Extract the (X, Y) coordinate from the center of the cell holding the provided text.  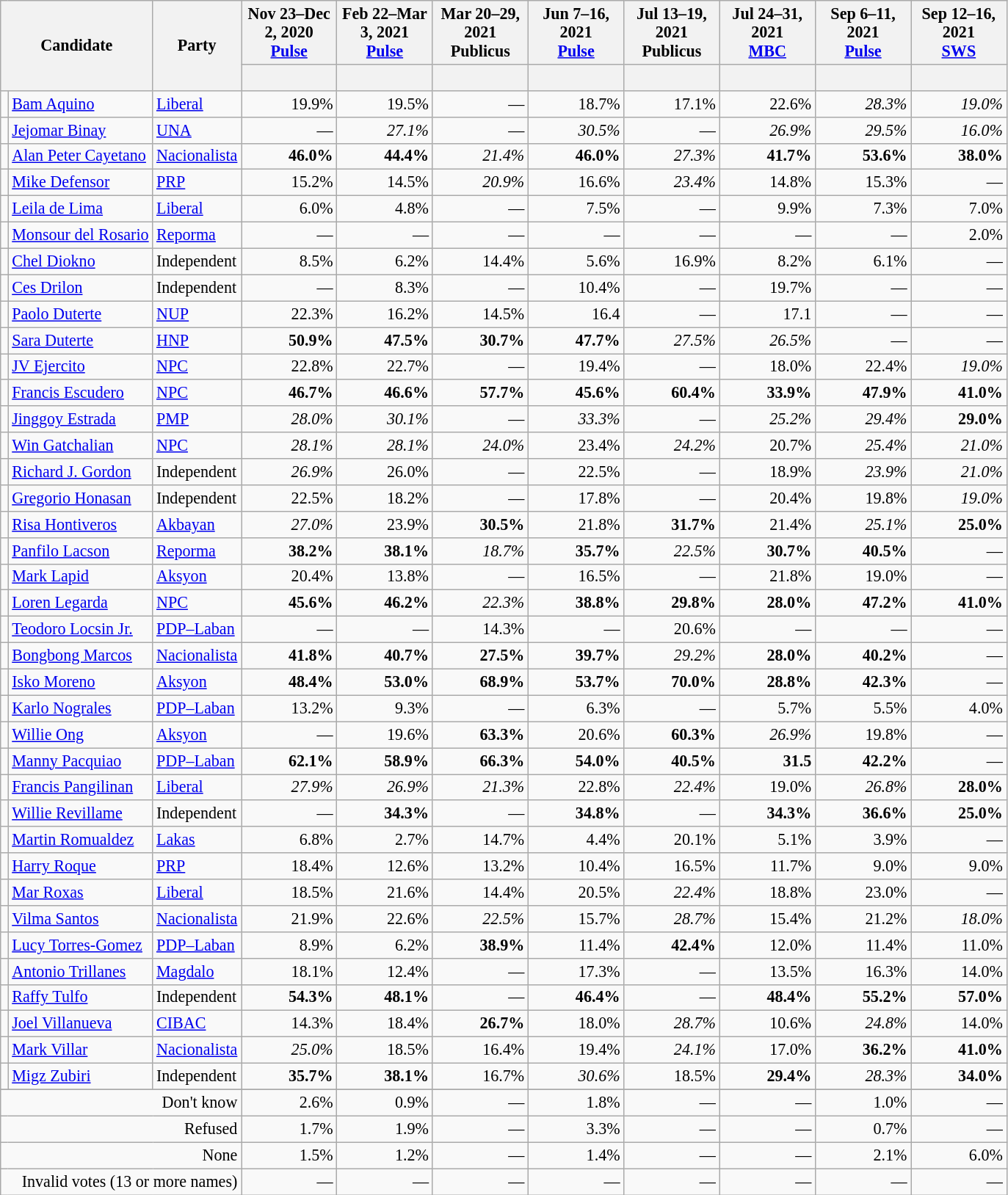
Martin Romualdez (81, 840)
1.2% (385, 1155)
26.8% (863, 787)
1.9% (385, 1129)
34.8% (576, 813)
17.8% (576, 498)
30.6% (576, 1076)
1.5% (289, 1155)
53.6% (863, 156)
14.8% (767, 183)
60.4% (672, 393)
Mar 20–29, 2021Publicus (480, 32)
31.7% (672, 524)
55.2% (863, 998)
40.2% (863, 655)
5.7% (767, 708)
3.3% (576, 1129)
66.3% (480, 760)
Harry Roque (81, 866)
18.9% (767, 471)
21.6% (385, 892)
68.9% (480, 682)
Candidate (76, 46)
Chel Diokno (81, 261)
JV Ejercito (81, 366)
8.5% (289, 261)
Willie Ong (81, 735)
33.9% (767, 393)
16.7% (480, 1076)
9.3% (385, 708)
16.2% (385, 314)
13.8% (385, 577)
Magdalo (197, 971)
21.9% (289, 918)
13.5% (767, 971)
54.0% (576, 760)
27.0% (289, 524)
8.2% (767, 261)
58.9% (385, 760)
29.0% (959, 419)
26.0% (385, 471)
Jun 7–16, 2021Pulse (576, 32)
Bongbong Marcos (81, 655)
Mike Defensor (81, 183)
53.7% (576, 682)
63.3% (480, 735)
14.7% (480, 840)
Paolo Duterte (81, 314)
62.1% (289, 760)
Manny Pacquiao (81, 760)
2.7% (385, 840)
17.1% (672, 103)
6.8% (289, 840)
7.0% (959, 208)
26.7% (480, 1024)
HNP (197, 340)
57.0% (959, 998)
0.9% (385, 1103)
2.6% (289, 1103)
3.9% (863, 840)
15.7% (576, 918)
16.4% (480, 1050)
70.0% (672, 682)
18.2% (385, 498)
Don't know (121, 1103)
Akbayan (197, 524)
0.7% (863, 1129)
42.2% (863, 760)
38.8% (576, 603)
46.7% (289, 393)
16.3% (863, 971)
47.5% (385, 340)
Panfilo Lacson (81, 551)
29.8% (672, 603)
19.9% (289, 103)
Sara Duterte (81, 340)
Lucy Torres-Gomez (81, 945)
Leila de Lima (81, 208)
15.2% (289, 183)
Joel Villanueva (81, 1024)
15.3% (863, 183)
28.8% (767, 682)
42.4% (672, 945)
Raffy Tulfo (81, 998)
Sep 12–16, 2021SWS (959, 32)
40.7% (385, 655)
18.1% (289, 971)
7.5% (576, 208)
Vilma Santos (81, 918)
Feb 22–Mar 3, 2021Pulse (385, 32)
26.5% (767, 340)
6.1% (863, 261)
25.2% (767, 419)
1.8% (576, 1103)
39.7% (576, 655)
25.1% (863, 524)
Jul 24–31, 2021MBC (767, 32)
24.1% (672, 1050)
16.4 (576, 314)
Teodoro Locsin Jr. (81, 629)
Willie Revillame (81, 813)
10.6% (767, 1024)
Nov 23–Dec 2, 2020Pulse (289, 32)
24.2% (672, 446)
CIBAC (197, 1024)
29.2% (672, 655)
Ces Drilon (81, 288)
16.0% (959, 130)
Win Gatchalian (81, 446)
21.3% (480, 787)
38.0% (959, 156)
Monsour del Rosario (81, 235)
Sep 6–11, 2021Pulse (863, 32)
8.3% (385, 288)
30.1% (385, 419)
19.7% (767, 288)
Mark Villar (81, 1050)
5.6% (576, 261)
7.3% (863, 208)
Migz Zubiri (81, 1076)
47.9% (863, 393)
8.9% (289, 945)
16.9% (672, 261)
50.9% (289, 340)
Invalid votes (13 or more names) (121, 1181)
33.3% (576, 419)
6.3% (576, 708)
53.0% (385, 682)
41.7% (767, 156)
PMP (197, 419)
5.5% (863, 708)
Jul 13–19, 2021Publicus (672, 32)
24.8% (863, 1024)
21.2% (863, 918)
Richard J. Gordon (81, 471)
Jinggoy Estrada (81, 419)
Mark Lapid (81, 577)
Refused (121, 1129)
38.9% (480, 945)
25.4% (863, 446)
20.7% (767, 446)
47.7% (576, 340)
Risa Hontiveros (81, 524)
48.1% (385, 998)
11.0% (959, 945)
29.5% (863, 130)
42.3% (863, 682)
19.5% (385, 103)
4.4% (576, 840)
Mar Roxas (81, 892)
36.2% (863, 1050)
Alan Peter Cayetano (81, 156)
1.7% (289, 1129)
27.1% (385, 130)
17.0% (767, 1050)
2.1% (863, 1155)
12.4% (385, 971)
Lakas (197, 840)
17.3% (576, 971)
27.3% (672, 156)
1.4% (576, 1155)
38.2% (289, 551)
Gregorio Honasan (81, 498)
1.0% (863, 1103)
16.6% (576, 183)
Jejomar Binay (81, 130)
44.4% (385, 156)
24.0% (480, 446)
46.4% (576, 998)
34.0% (959, 1076)
5.1% (767, 840)
Bam Aquino (81, 103)
NUP (197, 314)
47.2% (863, 603)
20.5% (576, 892)
Francis Pangilinan (81, 787)
57.7% (480, 393)
22.7% (385, 366)
4.8% (385, 208)
None (121, 1155)
UNA (197, 130)
46.2% (385, 603)
9.9% (767, 208)
12.6% (385, 866)
17.1 (767, 314)
19.6% (385, 735)
46.6% (385, 393)
Francis Escudero (81, 393)
27.9% (289, 787)
36.6% (863, 813)
2.0% (959, 235)
Karlo Nograles (81, 708)
Party (197, 46)
20.1% (672, 840)
11.7% (767, 866)
54.3% (289, 998)
Isko Moreno (81, 682)
18.8% (767, 892)
23.0% (863, 892)
15.4% (767, 918)
41.8% (289, 655)
4.0% (959, 708)
12.0% (767, 945)
Loren Legarda (81, 603)
31.5 (767, 760)
20.9% (480, 183)
60.3% (672, 735)
Antonio Trillanes (81, 971)
